From the cell containing the given text, extract its center point as (x, y) coordinate. 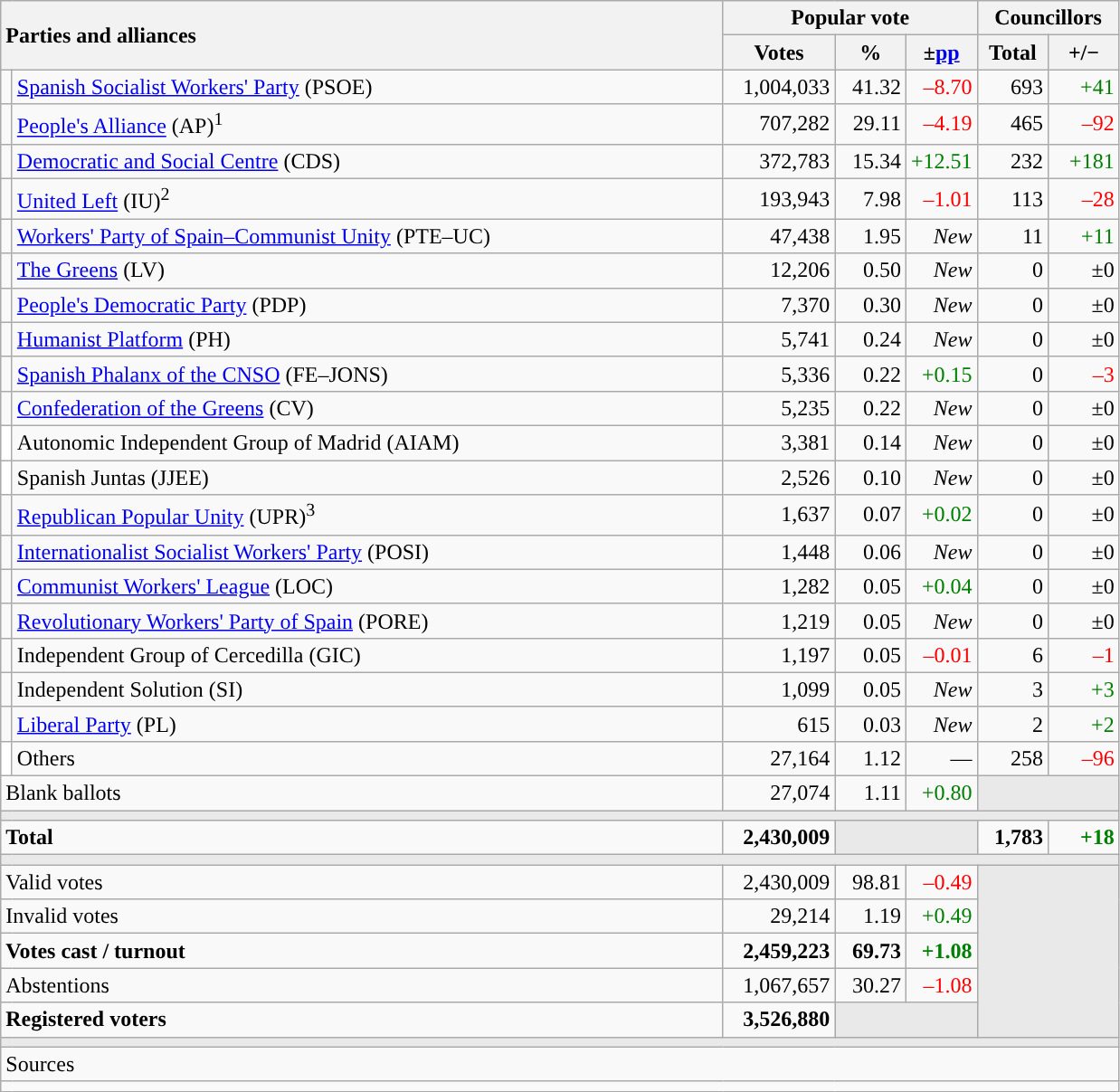
+0.49 (941, 916)
69.73 (870, 951)
615 (779, 724)
–96 (1084, 759)
–1.01 (941, 199)
193,943 (779, 199)
–4.19 (941, 125)
Independent Group of Cercedilla (GIC) (367, 655)
+11 (1084, 236)
5,741 (779, 339)
3,526,880 (779, 1020)
People's Democratic Party (PDP) (367, 305)
% (870, 52)
465 (1013, 125)
29.11 (870, 125)
3 (1013, 689)
2 (1013, 724)
15.34 (870, 161)
1.95 (870, 236)
1,099 (779, 689)
6 (1013, 655)
Liberal Party (PL) (367, 724)
+41 (1084, 87)
113 (1013, 199)
— (941, 759)
27,164 (779, 759)
1.12 (870, 759)
Republican Popular Unity (UPR)3 (367, 516)
Blank ballots (362, 793)
Parties and alliances (362, 35)
30.27 (870, 985)
+/− (1084, 52)
+12.51 (941, 161)
372,783 (779, 161)
Valid votes (362, 882)
Others (367, 759)
1,637 (779, 516)
1.19 (870, 916)
5,235 (779, 408)
Spanish Socialist Workers' Party (PSOE) (367, 87)
258 (1013, 759)
+0.80 (941, 793)
693 (1013, 87)
Invalid votes (362, 916)
Abstentions (362, 985)
1,282 (779, 586)
47,438 (779, 236)
1,783 (1013, 838)
1,004,033 (779, 87)
–3 (1084, 374)
0.30 (870, 305)
+0.04 (941, 586)
1.11 (870, 793)
2,526 (779, 478)
–92 (1084, 125)
12,206 (779, 271)
7,370 (779, 305)
98.81 (870, 882)
0.06 (870, 552)
5,336 (779, 374)
Votes (779, 52)
0.10 (870, 478)
–8.70 (941, 87)
Democratic and Social Centre (CDS) (367, 161)
±pp (941, 52)
+18 (1084, 838)
–0.01 (941, 655)
27,074 (779, 793)
+3 (1084, 689)
Internationalist Socialist Workers' Party (POSI) (367, 552)
0.07 (870, 516)
707,282 (779, 125)
1,448 (779, 552)
29,214 (779, 916)
0.24 (870, 339)
0.50 (870, 271)
2,459,223 (779, 951)
Councillors (1048, 18)
1,067,657 (779, 985)
Spanish Juntas (JJEE) (367, 478)
–1.08 (941, 985)
+181 (1084, 161)
1,197 (779, 655)
Revolutionary Workers' Party of Spain (PORE) (367, 621)
3,381 (779, 442)
Votes cast / turnout (362, 951)
41.32 (870, 87)
Workers' Party of Spain–Communist Unity (PTE–UC) (367, 236)
The Greens (LV) (367, 271)
+0.15 (941, 374)
Independent Solution (SI) (367, 689)
0.03 (870, 724)
–28 (1084, 199)
Spanish Phalanx of the CNSO (FE–JONS) (367, 374)
Registered voters (362, 1020)
1,219 (779, 621)
11 (1013, 236)
Autonomic Independent Group of Madrid (AIAM) (367, 442)
–0.49 (941, 882)
Communist Workers' League (LOC) (367, 586)
People's Alliance (AP)1 (367, 125)
232 (1013, 161)
0.14 (870, 442)
Confederation of the Greens (CV) (367, 408)
–1 (1084, 655)
Popular vote (850, 18)
Sources (560, 1064)
7.98 (870, 199)
Humanist Platform (PH) (367, 339)
+1.08 (941, 951)
United Left (IU)2 (367, 199)
+2 (1084, 724)
+0.02 (941, 516)
